Return [X, Y] of the center of cell containing provided text 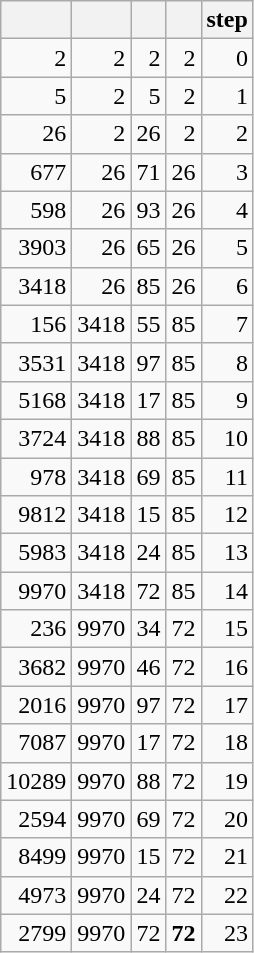
8 [227, 362]
4 [227, 210]
16 [227, 667]
2799 [36, 933]
7087 [36, 743]
9 [227, 400]
10289 [36, 781]
18 [227, 743]
5983 [36, 553]
3531 [36, 362]
step [227, 20]
11 [227, 477]
3724 [36, 438]
3682 [36, 667]
0 [227, 58]
677 [36, 172]
19 [227, 781]
93 [148, 210]
1 [227, 96]
6 [227, 286]
21 [227, 857]
5168 [36, 400]
20 [227, 819]
7 [227, 324]
55 [148, 324]
156 [36, 324]
23 [227, 933]
46 [148, 667]
14 [227, 591]
34 [148, 629]
3 [227, 172]
978 [36, 477]
3903 [36, 248]
12 [227, 515]
8499 [36, 857]
71 [148, 172]
65 [148, 248]
598 [36, 210]
13 [227, 553]
9812 [36, 515]
10 [227, 438]
4973 [36, 895]
236 [36, 629]
2594 [36, 819]
22 [227, 895]
2016 [36, 705]
